Scan for the cell matching the given text and deliver its [X, Y] coordinate at center. 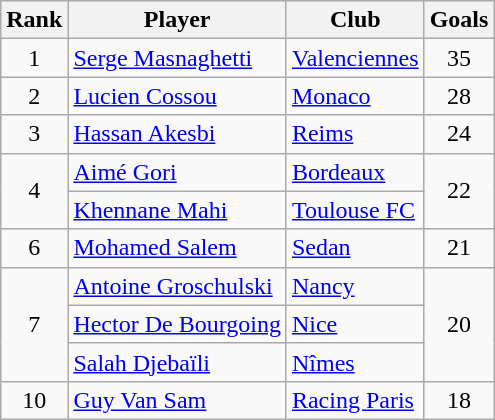
Reims [355, 134]
Hassan Akesbi [178, 134]
Bordeaux [355, 172]
35 [459, 58]
Goals [459, 20]
22 [459, 191]
Mohamed Salem [178, 248]
Club [355, 20]
24 [459, 134]
Salah Djebaïli [178, 362]
21 [459, 248]
Valenciennes [355, 58]
Nîmes [355, 362]
Lucien Cossou [178, 96]
7 [34, 324]
Monaco [355, 96]
18 [459, 400]
6 [34, 248]
Sedan [355, 248]
3 [34, 134]
Hector De Bourgoing [178, 324]
1 [34, 58]
Aimé Gori [178, 172]
Antoine Groschulski [178, 286]
28 [459, 96]
Guy Van Sam [178, 400]
2 [34, 96]
20 [459, 324]
Racing Paris [355, 400]
Toulouse FC [355, 210]
4 [34, 191]
Rank [34, 20]
10 [34, 400]
Nice [355, 324]
Nancy [355, 286]
Khennane Mahi [178, 210]
Serge Masnaghetti [178, 58]
Player [178, 20]
